Pinpoint the cell where the given text exists, returning its (X, Y) midpoint coordinate. 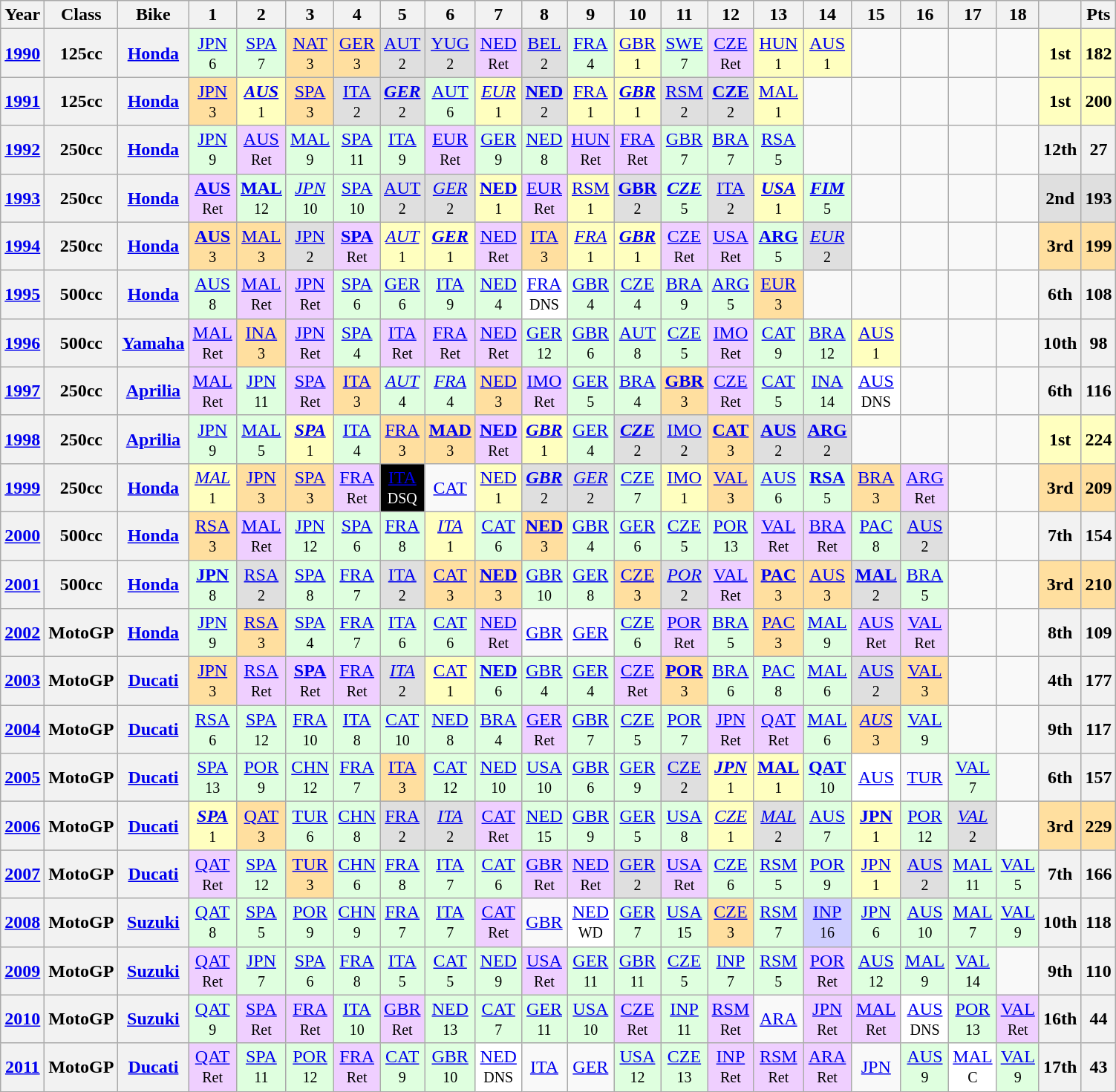
4th (1060, 681)
2004 (22, 729)
QAT10 (827, 778)
QAT3 (261, 825)
MAL12 (261, 197)
ARA (778, 1019)
CAT1 (450, 681)
210 (1099, 583)
Bike (153, 15)
2000 (22, 536)
16 (924, 15)
14 (827, 15)
TUR3 (310, 874)
Pts (1099, 15)
NED10 (498, 778)
VAL5 (1017, 874)
10 (637, 15)
INP7 (731, 971)
Yamaha (153, 343)
NED9 (498, 971)
BRARet (827, 536)
RSM7 (778, 922)
POR7 (685, 729)
AUT6 (450, 101)
229 (1099, 825)
BEL2 (544, 53)
INPRet (731, 1068)
108 (1099, 294)
ITA6 (402, 632)
177 (1099, 681)
CZE1 (731, 825)
27 (1099, 150)
AUS12 (876, 971)
CAT (450, 487)
17 (973, 15)
TUR6 (310, 825)
CAT12 (450, 778)
4 (357, 15)
8th (1060, 632)
USA1 (778, 197)
MAL3 (261, 246)
RSA2 (261, 583)
FIM5 (827, 197)
CAT10 (402, 729)
AUS8 (212, 294)
BRA9 (685, 294)
ITADSQ (402, 487)
EUR1 (498, 101)
1998 (22, 439)
MAL11 (973, 874)
SWE7 (685, 53)
ITA10 (357, 1019)
QAT8 (212, 922)
CAT7 (498, 1019)
199 (1099, 246)
2003 (22, 681)
CHN6 (357, 874)
1 (212, 15)
1992 (22, 150)
VAL7 (973, 778)
SPA13 (212, 778)
2nd (1060, 197)
Year (22, 15)
2001 (22, 583)
2002 (22, 632)
ARARet (827, 1068)
209 (1099, 487)
GER1 (450, 246)
JPN8 (212, 583)
GBR11 (637, 971)
NED6 (498, 681)
1994 (22, 246)
IMO2 (685, 439)
109 (1099, 632)
RSA6 (212, 729)
JPN2 (310, 246)
NED4 (498, 294)
BRA6 (731, 681)
1993 (22, 197)
CZE4 (637, 294)
JPN7 (261, 971)
INA3 (261, 343)
NED2 (544, 101)
1995 (22, 294)
RSM2 (685, 101)
POR3 (685, 681)
SPA7 (261, 53)
43 (1099, 1068)
44 (1099, 1019)
17th (1060, 1068)
JPN (876, 1068)
AUS7 (827, 825)
2008 (22, 922)
AUT1 (402, 246)
GER7 (637, 922)
110 (1099, 971)
USA15 (685, 922)
6 (450, 15)
13 (778, 15)
157 (1099, 778)
11 (685, 15)
193 (1099, 197)
USA8 (685, 825)
EUR3 (778, 294)
AUT4 (402, 390)
JPN11 (261, 390)
MAL7 (973, 922)
1997 (22, 390)
MAD3 (450, 439)
BRA3 (876, 487)
INP16 (827, 922)
7 (498, 15)
CZE13 (685, 1068)
2011 (22, 1068)
1999 (22, 487)
MAL5 (261, 439)
117 (1099, 729)
2007 (22, 874)
CZE7 (637, 487)
NEDDNS (498, 1068)
1991 (22, 101)
HUN1 (778, 53)
ITA1 (450, 536)
8 (544, 15)
GER3 (357, 53)
EUR2 (827, 246)
SPA8 (310, 583)
ITA4 (357, 439)
ARG2 (827, 439)
CHN8 (357, 825)
18 (1017, 15)
RSARet (261, 681)
2 (261, 15)
ITA5 (402, 971)
NED15 (544, 825)
SPA5 (261, 922)
Class (82, 15)
FRADNS (544, 294)
2006 (22, 825)
1990 (22, 53)
NEDWD (591, 922)
GBR3 (685, 390)
2009 (22, 971)
FRA10 (310, 729)
IMO1 (685, 487)
154 (1099, 536)
200 (1099, 101)
INP11 (685, 1019)
VAL 14 (973, 971)
182 (1099, 53)
AUS10 (924, 922)
116 (1099, 390)
POR2 (685, 583)
224 (1099, 439)
ARGRet (924, 487)
AUS6 (778, 487)
FRA3 (402, 439)
ITA (544, 1068)
98 (1099, 343)
RSM1 (591, 197)
9 (591, 15)
2005 (22, 778)
2010 (22, 1019)
SPA10 (357, 197)
118 (1099, 922)
BRA12 (827, 343)
NED13 (450, 1019)
AUT8 (637, 343)
16th (1060, 1019)
QAT9 (212, 1019)
ITARet (402, 343)
1996 (22, 343)
NAT3 (310, 53)
GER12 (544, 343)
GBR9 (591, 825)
INA14 (827, 390)
HUNRet (591, 150)
VAL2 (973, 825)
USA12 (637, 1068)
12 (731, 15)
JPN12 (310, 536)
AUS (876, 778)
CHN12 (310, 778)
AUS9 (924, 1068)
JPN10 (310, 197)
FRA2 (402, 825)
GER8 (591, 583)
166 (1099, 874)
GERRet (544, 729)
CHN9 (357, 922)
5 (402, 15)
MALC (973, 1068)
TUR (924, 778)
YUG2 (450, 53)
3 (310, 15)
15 (876, 15)
ITA8 (357, 729)
12th (1060, 150)
BRA7 (731, 150)
